Scan for the cell matching the given text and deliver its [x, y] coordinate at center. 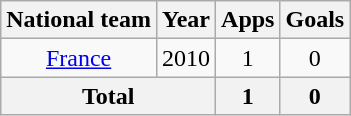
Apps [248, 20]
Goals [315, 20]
Year [186, 20]
Total [108, 96]
France [79, 58]
National team [79, 20]
2010 [186, 58]
